Extract the [x, y] coordinate from the center of the cell holding the provided text.  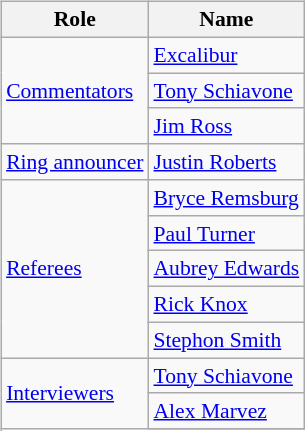
Referees [74, 269]
Interviewers [74, 394]
Excalibur [226, 55]
Rick Knox [226, 305]
Paul Turner [226, 233]
Jim Ross [226, 126]
Alex Marvez [226, 411]
Name [226, 20]
Aubrey Edwards [226, 269]
Ring announcer [74, 162]
Commentators [74, 90]
Bryce Remsburg [226, 198]
Role [74, 20]
Stephon Smith [226, 340]
Justin Roberts [226, 162]
